Extract the (X, Y) coordinate from the center of the cell holding the provided text.  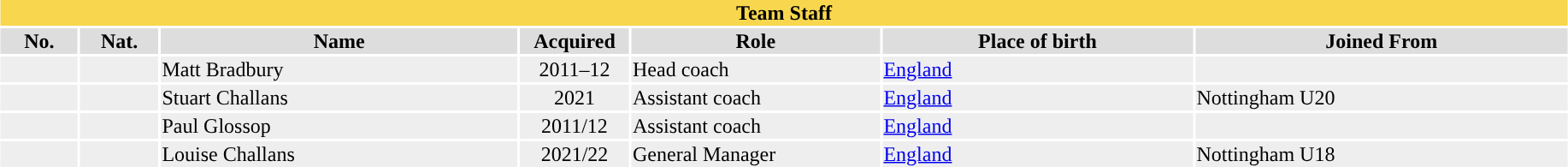
Matt Bradbury (339, 69)
Role (755, 41)
Paul Glossop (339, 126)
No. (39, 41)
2011/12 (575, 126)
Place of birth (1038, 41)
Nat. (120, 41)
2021/22 (575, 154)
Nottingham U18 (1382, 154)
General Manager (755, 154)
Joined From (1382, 41)
Stuart Challans (339, 98)
Name (339, 41)
Team Staff (783, 13)
Nottingham U20 (1382, 98)
Louise Challans (339, 154)
2021 (575, 98)
2011–12 (575, 69)
Head coach (755, 69)
Acquired (575, 41)
